Search for the cell housing the specified text and yield its [x, y] center coordinate. 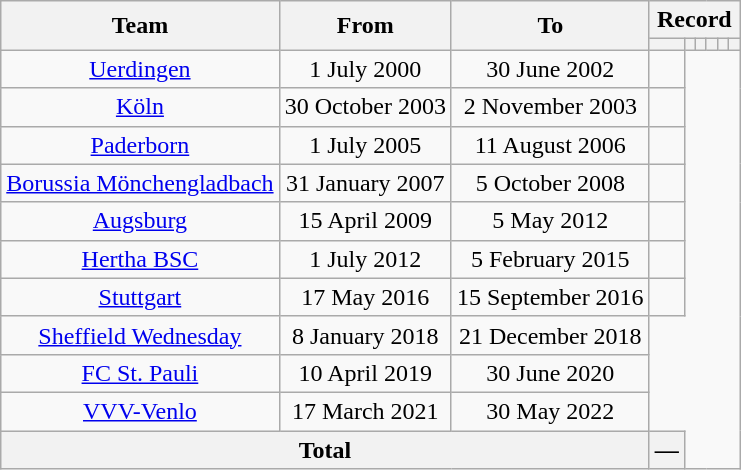
8 January 2018 [365, 335]
30 May 2022 [550, 411]
30 June 2002 [550, 69]
Augsburg [140, 221]
1 July 2000 [365, 69]
— [666, 449]
Stuttgart [140, 297]
Uerdingen [140, 69]
FC St. Pauli [140, 373]
2 November 2003 [550, 107]
Köln [140, 107]
11 August 2006 [550, 145]
1 July 2005 [365, 145]
5 May 2012 [550, 221]
5 October 2008 [550, 183]
Borussia Mönchengladbach [140, 183]
30 June 2020 [550, 373]
To [550, 26]
17 March 2021 [365, 411]
Team [140, 26]
Record [694, 20]
5 February 2015 [550, 259]
31 January 2007 [365, 183]
30 October 2003 [365, 107]
21 December 2018 [550, 335]
Sheffield Wednesday [140, 335]
VVV-Venlo [140, 411]
1 July 2012 [365, 259]
Paderborn [140, 145]
10 April 2019 [365, 373]
17 May 2016 [365, 297]
Total [325, 449]
Hertha BSC [140, 259]
15 September 2016 [550, 297]
15 April 2009 [365, 221]
From [365, 26]
